Capture the cell that displays the provided text and extract its (X, Y) central coordinate. 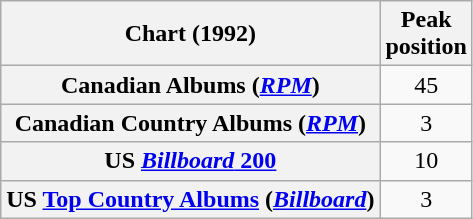
US Top Country Albums (Billboard) (190, 199)
Canadian Country Albums (RPM) (190, 123)
45 (426, 85)
Canadian Albums (RPM) (190, 85)
US Billboard 200 (190, 161)
10 (426, 161)
Peak position (426, 34)
Chart (1992) (190, 34)
